Find where the given text appears and provide that cell's center as (x, y) coordinate. 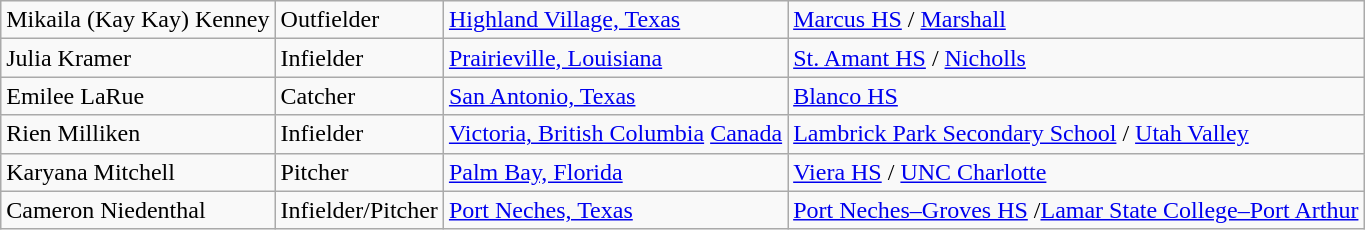
Infielder/Pitcher (359, 210)
Highland Village, Texas (615, 20)
Port Neches–Groves HS /Lamar State College–Port Arthur (1076, 210)
Emilee LaRue (138, 96)
Cameron Niedenthal (138, 210)
Outfielder (359, 20)
Rien Milliken (138, 134)
Catcher (359, 96)
Victoria, British Columbia Canada (615, 134)
Blanco HS (1076, 96)
Pitcher (359, 172)
Palm Bay, Florida (615, 172)
Julia Kramer (138, 58)
Marcus HS / Marshall (1076, 20)
Mikaila (Kay Kay) Kenney (138, 20)
Viera HS / UNC Charlotte (1076, 172)
St. Amant HS / Nicholls (1076, 58)
Lambrick Park Secondary School / Utah Valley (1076, 134)
Prairieville, Louisiana (615, 58)
Port Neches, Texas (615, 210)
San Antonio, Texas (615, 96)
Karyana Mitchell (138, 172)
